For the text-containing cell, return its midpoint in [x, y] coordinate format. 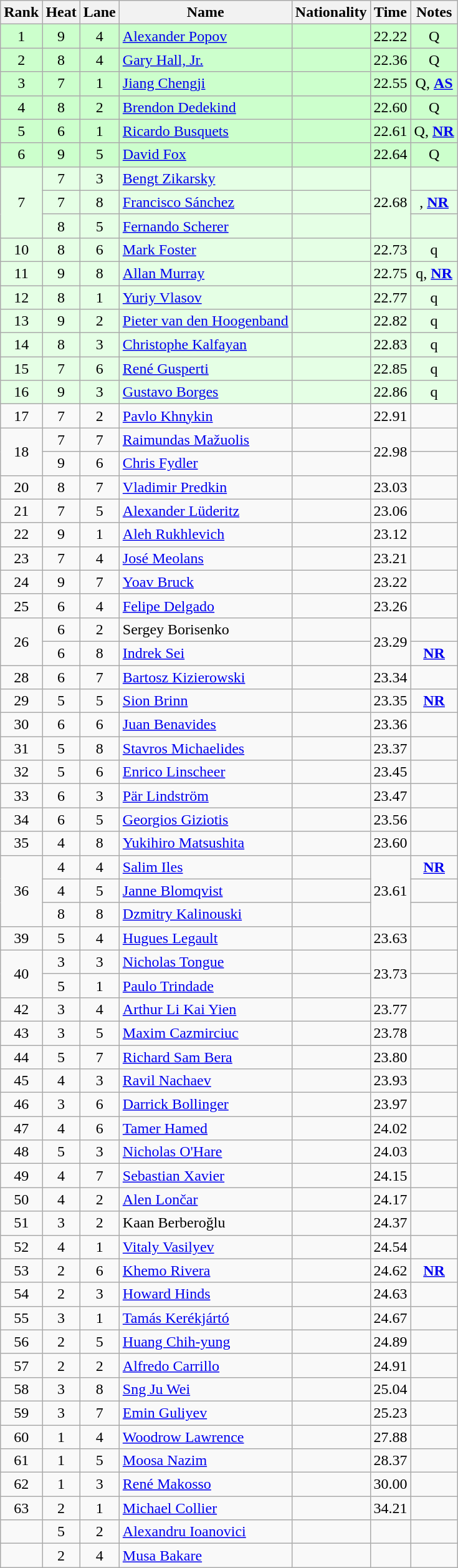
23.78 [390, 1033]
52 [21, 1247]
56 [21, 1342]
23.47 [390, 796]
39 [21, 938]
62 [21, 1484]
25.23 [390, 1413]
Notes [434, 12]
22.60 [390, 107]
Enrico Linscheer [206, 772]
22.85 [390, 369]
20 [21, 487]
23.56 [390, 820]
Bengt Zikarsky [206, 178]
33 [21, 796]
Darrick Bollinger [206, 1105]
Jiang Chengji [206, 84]
23.26 [390, 606]
24.67 [390, 1318]
47 [21, 1128]
17 [21, 416]
Stavros Michaelides [206, 748]
50 [21, 1199]
Mark Foster [206, 249]
Georgios Giziotis [206, 820]
Gary Hall, Jr. [206, 60]
Tamás Kerékjártó [206, 1318]
Howard Hinds [206, 1294]
32 [21, 772]
54 [21, 1294]
Rank [21, 12]
24.62 [390, 1270]
24.02 [390, 1128]
Alexander Lüderitz [206, 511]
Kaan Berberoğlu [206, 1223]
22.98 [390, 452]
24.91 [390, 1365]
22.73 [390, 249]
23 [21, 558]
Sebastian Xavier [206, 1176]
Alexander Popov [206, 36]
25.04 [390, 1389]
22.86 [390, 392]
Huang Chih-yung [206, 1342]
26 [21, 641]
13 [21, 321]
Michael Collier [206, 1508]
Nicholas O'Hare [206, 1152]
42 [21, 1009]
Vitaly Vasilyev [206, 1247]
David Fox [206, 155]
63 [21, 1508]
Tamer Hamed [206, 1128]
Richard Sam Bera [206, 1057]
Sergey Borisenko [206, 629]
23.22 [390, 582]
46 [21, 1105]
José Meolans [206, 558]
Sng Ju Wei [206, 1389]
28.37 [390, 1461]
22.75 [390, 273]
55 [21, 1318]
24.63 [390, 1294]
12 [21, 298]
45 [21, 1081]
q, NR [434, 273]
22.61 [390, 131]
Francisco Sánchez [206, 202]
53 [21, 1270]
Name [206, 12]
, NR [434, 202]
Pavlo Khnykin [206, 416]
61 [21, 1461]
Musa Bakare [206, 1556]
22.22 [390, 36]
23.35 [390, 701]
Moosa Nazim [206, 1461]
57 [21, 1365]
24.17 [390, 1199]
Felipe Delgado [206, 606]
23.63 [390, 938]
23.37 [390, 748]
24.03 [390, 1152]
22.83 [390, 345]
Alexandru Ioanovici [206, 1532]
Hugues Legault [206, 938]
Gustavo Borges [206, 392]
31 [21, 748]
Dzmitry Kalinouski [206, 914]
25 [21, 606]
Maxim Cazmirciuc [206, 1033]
59 [21, 1413]
23.80 [390, 1057]
Alfredo Carrillo [206, 1365]
Bartosz Kizierowski [206, 677]
René Makosso [206, 1484]
René Gusperti [206, 369]
22.68 [390, 202]
15 [21, 369]
Indrek Sei [206, 653]
22.82 [390, 321]
Christophe Kalfayan [206, 345]
Allan Murray [206, 273]
23.73 [390, 974]
23.36 [390, 725]
Ravil Nachaev [206, 1081]
Yuriy Vlasov [206, 298]
23.29 [390, 641]
Emin Guliyev [206, 1413]
Time [390, 12]
Nicholas Tongue [206, 962]
23.77 [390, 1009]
Janne Blomqvist [206, 891]
24.89 [390, 1342]
14 [21, 345]
21 [21, 511]
48 [21, 1152]
24 [21, 582]
Woodrow Lawrence [206, 1436]
23.21 [390, 558]
Raimundas Mažuolis [206, 440]
28 [21, 677]
Chris Fydler [206, 463]
23.03 [390, 487]
24.15 [390, 1176]
60 [21, 1436]
27.88 [390, 1436]
Khemo Rivera [206, 1270]
34 [21, 820]
23.93 [390, 1081]
58 [21, 1389]
Juan Benavides [206, 725]
24.37 [390, 1223]
Alen Lončar [206, 1199]
Pieter van den Hoogenband [206, 321]
23.34 [390, 677]
51 [21, 1223]
Fernando Scherer [206, 226]
30 [21, 725]
Q, AS [434, 84]
Brendon Dedekind [206, 107]
23.61 [390, 891]
29 [21, 701]
Aleh Rukhlevich [206, 535]
Nationality [331, 12]
Heat [61, 12]
Lane [100, 12]
Salim Iles [206, 867]
22.91 [390, 416]
34.21 [390, 1508]
Arthur Li Kai Yien [206, 1009]
23.45 [390, 772]
22.77 [390, 298]
10 [21, 249]
22.55 [390, 84]
Pär Lindström [206, 796]
Paulo Trindade [206, 985]
23.97 [390, 1105]
35 [21, 843]
11 [21, 273]
40 [21, 974]
22 [21, 535]
44 [21, 1057]
Ricardo Busquets [206, 131]
18 [21, 452]
Q, NR [434, 131]
30.00 [390, 1484]
49 [21, 1176]
22.36 [390, 60]
16 [21, 392]
36 [21, 891]
23.12 [390, 535]
Yoav Bruck [206, 582]
Sion Brinn [206, 701]
Vladimir Predkin [206, 487]
43 [21, 1033]
Yukihiro Matsushita [206, 843]
22.64 [390, 155]
23.06 [390, 511]
23.60 [390, 843]
24.54 [390, 1247]
